Locate the cell with the specified text and output its (x, y) center coordinate. 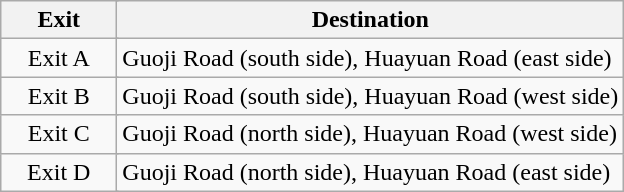
Guoji Road (south side), Huayuan Road (east side) (370, 58)
Exit (59, 20)
Guoji Road (south side), Huayuan Road (west side) (370, 96)
Exit C (59, 134)
Exit B (59, 96)
Destination (370, 20)
Exit A (59, 58)
Exit D (59, 172)
Guoji Road (north side), Huayuan Road (east side) (370, 172)
Guoji Road (north side), Huayuan Road (west side) (370, 134)
